Return [X, Y] of the center of cell containing provided text 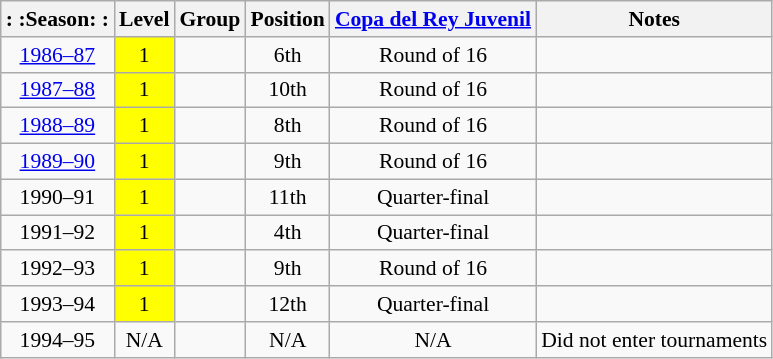
1987–88 [58, 90]
1986–87 [58, 55]
1990–91 [58, 197]
Position [287, 19]
Group [210, 19]
1992–93 [58, 269]
8th [287, 126]
Level [144, 19]
10th [287, 90]
1991–92 [58, 233]
1988–89 [58, 126]
1994–95 [58, 340]
Notes [654, 19]
11th [287, 197]
12th [287, 304]
: :Season: : [58, 19]
4th [287, 233]
6th [287, 55]
Copa del Rey Juvenil [433, 19]
1993–94 [58, 304]
Did not enter tournaments [654, 340]
1989–90 [58, 162]
